From the cell containing the given text, extract its center point as [x, y] coordinate. 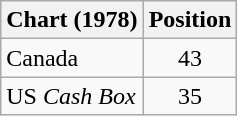
Canada [72, 58]
Position [190, 20]
43 [190, 58]
Chart (1978) [72, 20]
US Cash Box [72, 96]
35 [190, 96]
